Determine the (X, Y) coordinate at the center of the cell enclosing the given text.  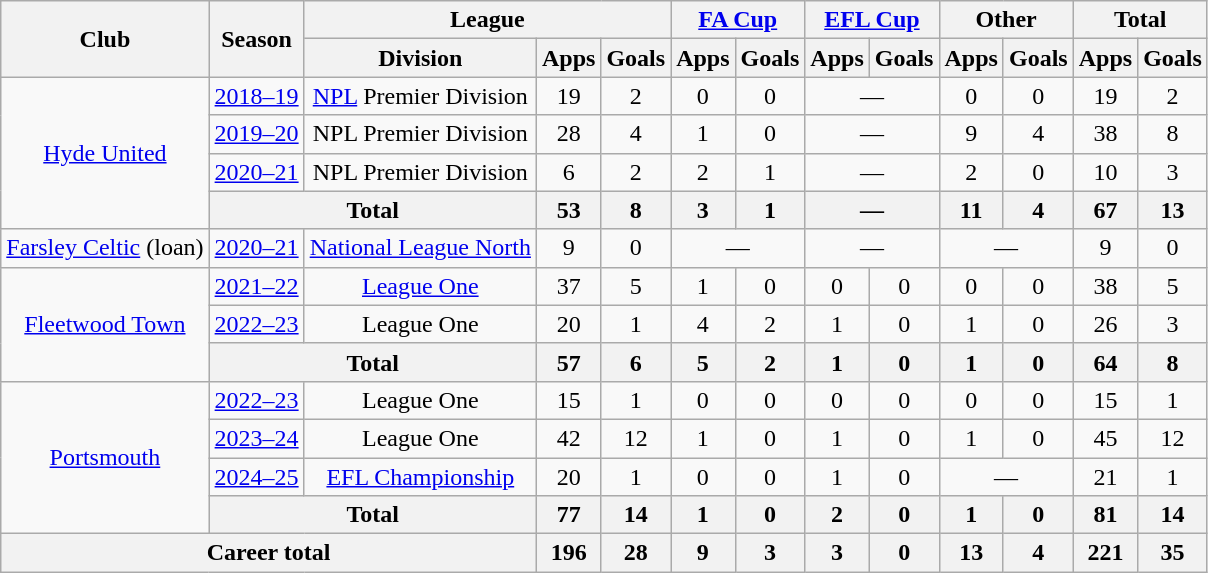
Other (1006, 20)
21 (1105, 477)
221 (1105, 553)
10 (1105, 172)
2018–19 (256, 96)
National League North (420, 248)
26 (1105, 324)
2023–24 (256, 438)
81 (1105, 515)
57 (568, 362)
67 (1105, 210)
2019–20 (256, 134)
42 (568, 438)
53 (568, 210)
League (487, 20)
45 (1105, 438)
2021–22 (256, 286)
Fleetwood Town (105, 324)
Hyde United (105, 153)
2024–25 (256, 477)
EFL Championship (420, 477)
196 (568, 553)
FA Cup (738, 20)
64 (1105, 362)
37 (568, 286)
11 (971, 210)
77 (568, 515)
Division (420, 58)
Portsmouth (105, 457)
Club (105, 39)
Season (256, 39)
35 (1173, 553)
Farsley Celtic (loan) (105, 248)
Career total (269, 553)
EFL Cup (872, 20)
